For the text-containing cell, return its midpoint in (X, Y) coordinate format. 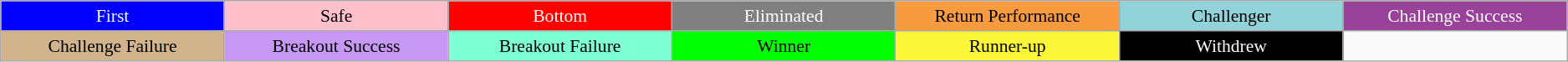
Safe (336, 16)
Withdrew (1231, 46)
First (113, 16)
Runner-up (1008, 46)
Breakout Failure (560, 46)
Breakout Success (336, 46)
Return Performance (1008, 16)
Challenge Success (1455, 16)
Bottom (560, 16)
Eliminated (784, 16)
Challenger (1231, 16)
Challenge Failure (113, 46)
Winner (784, 46)
